Return the (X, Y) coordinate for the center point of the cell that contains the specified text.  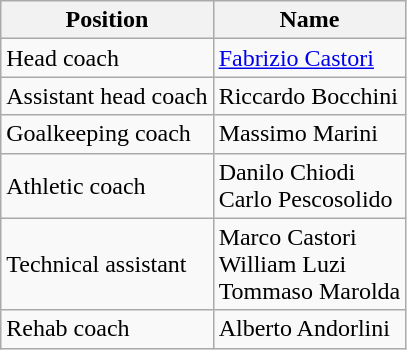
Name (310, 20)
Rehab coach (107, 329)
Position (107, 20)
Riccardo Bocchini (310, 96)
Alberto Andorlini (310, 329)
Technical assistant (107, 264)
Fabrizio Castori (310, 58)
Head coach (107, 58)
Goalkeeping coach (107, 134)
Marco Castori William Luzi Tommaso Marolda (310, 264)
Athletic coach (107, 186)
Assistant head coach (107, 96)
Danilo Chiodi Carlo Pescosolido (310, 186)
Massimo Marini (310, 134)
